Return the (x, y) coordinate for the center point of the cell that contains the specified text.  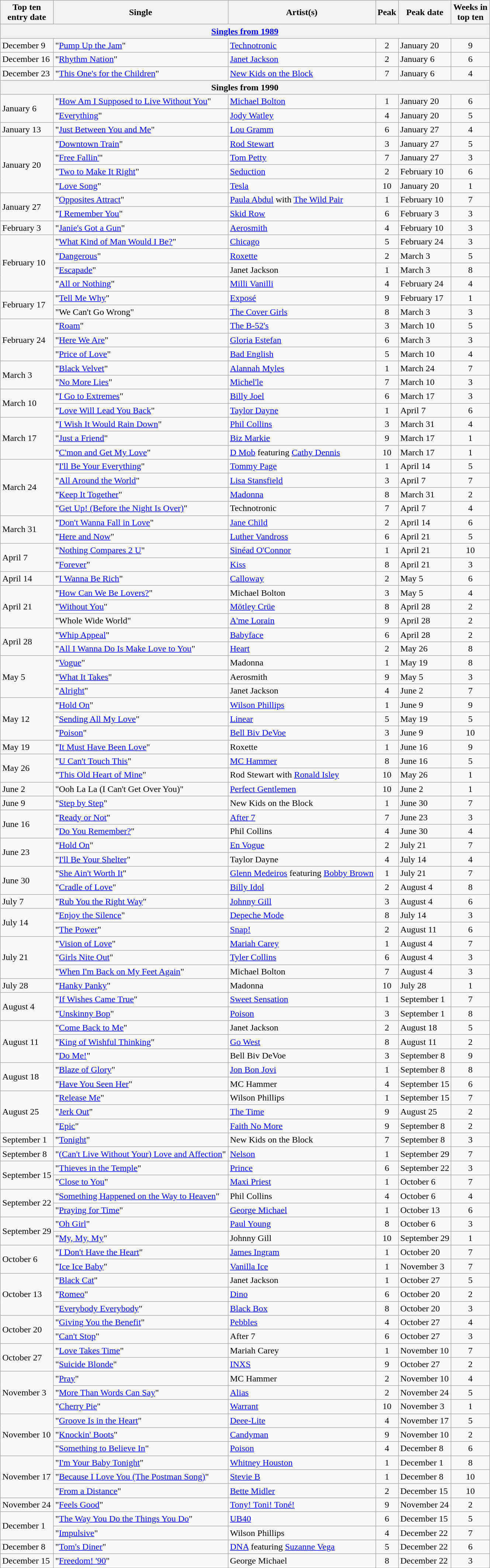
"All I Wanna Do Is Make Love to You" (140, 649)
"Everything" (140, 115)
"I'll Be Your Shelter" (140, 859)
"Release Me" (140, 1098)
"Love Song" (140, 185)
Calloway (302, 578)
December 9 (27, 45)
"I'm Your Baby Tonight" (140, 1463)
Tommy Page (302, 466)
"Here and Now" (140, 536)
"Ooh La La (I Can't Get Over You)" (140, 789)
"When I'm Back on My Feet Again" (140, 971)
"Knockin' Boots" (140, 1435)
Artist(s) (302, 13)
"Cherry Pie" (140, 1407)
Maxi Priest (302, 1182)
En Vogue (302, 845)
"Sending All My Love" (140, 719)
Rod Stewart with Ronald Isley (302, 775)
The B-52's (302, 326)
Black Box (302, 1308)
"Pump Up the Jam" (140, 45)
"Forever" (140, 564)
Perfect Gentlemen (302, 789)
Deee-Lite (302, 1421)
"Without You" (140, 606)
The Time (302, 1112)
"Tonight" (140, 1140)
"Get Up! (Before the Night Is Over)" (140, 508)
Pebbles (302, 1322)
"Something to Believe In" (140, 1449)
Nelson (302, 1154)
Mötley Crüe (302, 606)
Prince (302, 1168)
"Tell Me Why" (140, 298)
"Ice Ice Baby" (140, 1266)
Jody Watley (302, 115)
"Because I Love You (The Postman Song)" (140, 1477)
"How Can We Be Lovers?" (140, 592)
Go West (302, 1042)
"She Ain't Worth It" (140, 873)
Michel'le (302, 382)
UB40 (302, 1519)
"Do Me!" (140, 1056)
Lou Gramm (302, 129)
December 23 (27, 73)
The Cover Girls (302, 312)
"Love Will Lead You Back" (140, 410)
"Girls Nite Out" (140, 957)
"(Can't Live Without Your) Love and Affection" (140, 1154)
"From a Distance" (140, 1491)
"What Kind of Man Would I Be?" (140, 242)
"Hanky Panky" (140, 985)
Faith No More (302, 1126)
Tom Petty (302, 157)
"Price of Love" (140, 354)
Exposé (302, 298)
Skid Row (302, 214)
Tony! Toni! Toné! (302, 1505)
Billy Idol (302, 887)
DNA featuring Suzanne Vega (302, 1547)
"Rhythm Nation" (140, 59)
"I Wish It Would Rain Down" (140, 424)
"Impulsive" (140, 1533)
"I Remember You" (140, 214)
"Downtown Train" (140, 143)
Lisa Stansfield (302, 480)
"This One's for the Children" (140, 73)
Sinéad O'Connor (302, 550)
Peak (387, 13)
"Poison" (140, 733)
January 13 (27, 129)
Snap! (302, 929)
"Love Takes Time" (140, 1350)
INXS (302, 1364)
"The Way You Do the Things You Do" (140, 1519)
"Romeo" (140, 1294)
"All Around the World" (140, 480)
"We Can't Go Wrong" (140, 312)
Linear (302, 719)
"Epic" (140, 1126)
"What It Takes" (140, 677)
Single (140, 13)
Biz Markie (302, 438)
Weeks intop ten (470, 13)
"Janie's Got a Gun" (140, 228)
Babyface (302, 634)
"All or Nothing" (140, 284)
"How Am I Supposed to Live Without You" (140, 101)
"Rub You the Right Way" (140, 901)
"Something Happened on the Way to Heaven" (140, 1196)
"Tom's Diner" (140, 1547)
Whitney Houston (302, 1463)
"Unskinny Bop" (140, 1014)
"Opposites Attract" (140, 200)
"Pray" (140, 1378)
"U Can't Touch This" (140, 761)
"This Old Heart of Mine" (140, 775)
Bette Midler (302, 1491)
"No More Lies" (140, 382)
"Come Back to Me" (140, 1028)
Jon Bon Jovi (302, 1070)
"Ready or Not" (140, 817)
Paul Young (302, 1224)
"Enjoy the Silence" (140, 915)
"Close to You" (140, 1182)
"Blaze of Glory" (140, 1070)
"Just a Friend" (140, 438)
"Black Velvet" (140, 368)
Paula Abdul with The Wild Pair (302, 200)
"Vision of Love" (140, 943)
Vanilla Ice (302, 1266)
"Two to Make It Right" (140, 171)
"Black Cat" (140, 1280)
Top tenentry date (27, 13)
Candyman (302, 1435)
"Do You Remember?" (140, 831)
"Oh Girl" (140, 1224)
"Dangerous" (140, 256)
Alannah Myles (302, 368)
"If Wishes Came True" (140, 999)
Rod Stewart (302, 143)
"Giving You the Benefit" (140, 1322)
"Here We Are" (140, 340)
"Vogue" (140, 663)
"Can't Stop" (140, 1336)
"Jerk Out" (140, 1112)
"Thieves in the Temple" (140, 1168)
"King of Wishful Thinking" (140, 1042)
"Free Fallin'" (140, 157)
D Mob featuring Cathy Dennis (302, 452)
Peak date (425, 13)
Chicago (302, 242)
Jane Child (302, 522)
"I Don't Have the Heart" (140, 1252)
Singles from 1989 (245, 31)
A'me Lorain (302, 620)
Heart (302, 649)
Sweet Sensation (302, 999)
"Cradle of Love" (140, 887)
Gloria Estefan (302, 340)
"Everybody Everybody" (140, 1308)
"Whip Appeal" (140, 634)
Stevie B (302, 1477)
"My, My, My" (140, 1238)
May 12 (27, 719)
"I'll Be Your Everything" (140, 466)
Tesla (302, 185)
"I Wanna Be Rich" (140, 578)
"Whole Wide World" (140, 620)
Billy Joel (302, 396)
"Nothing Compares 2 U" (140, 550)
Bad English (302, 354)
"Roam" (140, 326)
Tyler Collins (302, 957)
"Just Between You and Me" (140, 129)
"The Power" (140, 929)
"Groove Is in the Heart" (140, 1421)
"Have You Seen Her" (140, 1084)
Warrant (302, 1407)
July 7 (27, 901)
"Keep It Together" (140, 494)
Depeche Mode (302, 915)
"Don't Wanna Fall in Love" (140, 522)
Kiss (302, 564)
"C'mon and Get My Love" (140, 452)
"I Go to Extremes" (140, 396)
"Suicide Blonde" (140, 1364)
"Alright" (140, 691)
December 16 (27, 59)
"Feels Good" (140, 1505)
"More Than Words Can Say" (140, 1393)
Seduction (302, 171)
"Step by Step" (140, 803)
Milli Vanilli (302, 284)
Glenn Medeiros featuring Bobby Brown (302, 873)
Alias (302, 1393)
Singles from 1990 (245, 87)
"Escapade" (140, 270)
"It Must Have Been Love" (140, 747)
"Praying for Time" (140, 1210)
James Ingram (302, 1252)
Luther Vandross (302, 536)
Dino (302, 1294)
"Freedom! '90" (140, 1561)
